From the cell containing the given text, extract its center point as (X, Y) coordinate. 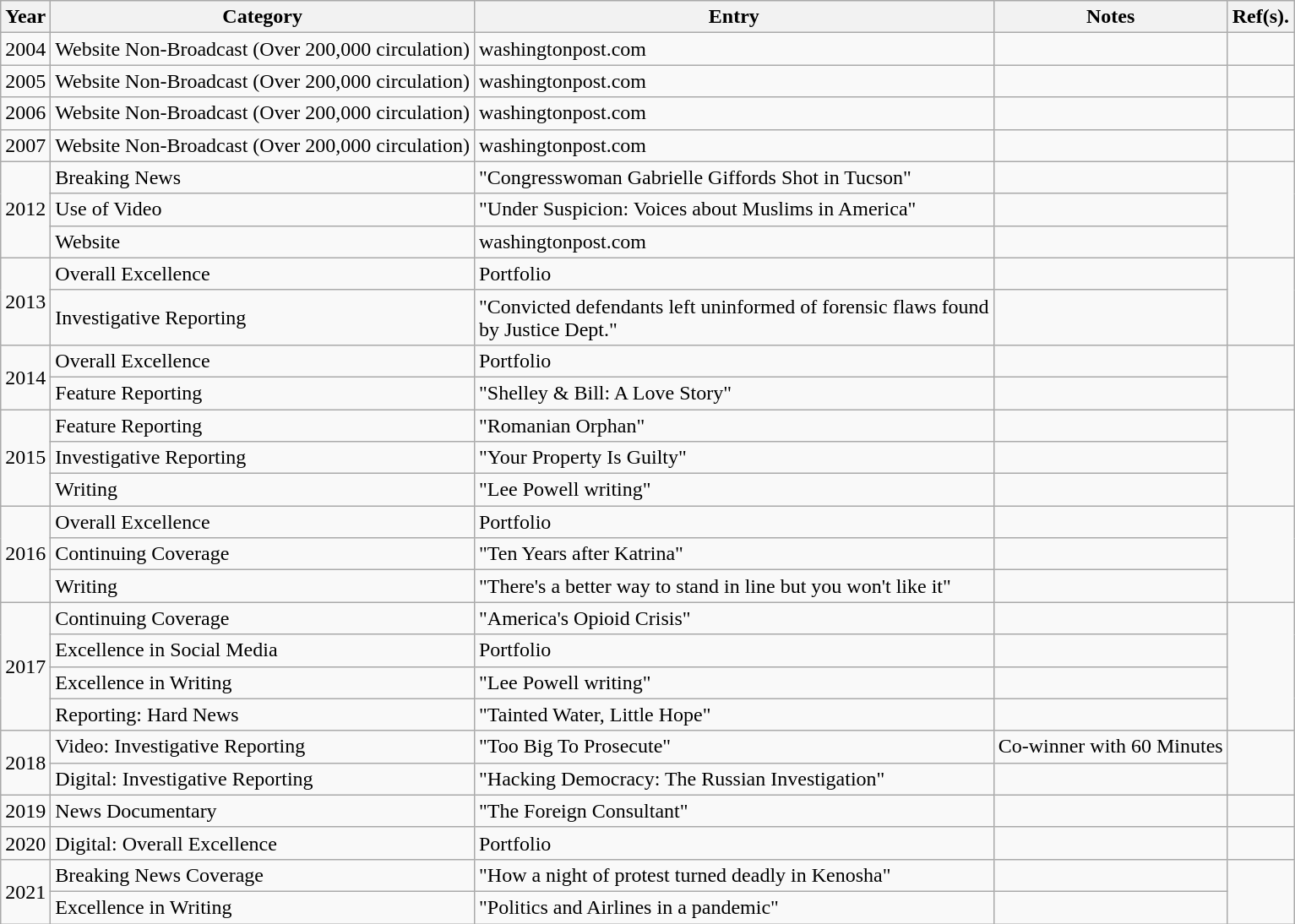
2020 (25, 843)
2007 (25, 145)
Reporting: Hard News (263, 715)
Ref(s). (1260, 17)
Co-winner with 60 Minutes (1110, 747)
"Too Big To Prosecute" (733, 747)
"Ten Years after Katrina" (733, 554)
2004 (25, 49)
Year (25, 17)
"Romanian Orphan" (733, 425)
2015 (25, 457)
2012 (25, 209)
Notes (1110, 17)
Use of Video (263, 209)
Breaking News Coverage (263, 875)
"How a night of protest turned deadly in Kenosha" (733, 875)
2017 (25, 666)
"Tainted Water, Little Hope" (733, 715)
2021 (25, 891)
"The Foreign Consultant" (733, 811)
2005 (25, 81)
Breaking News (263, 177)
"Convicted defendants left uninformed of forensic flaws foundby Justice Dept." (733, 318)
"There's a better way to stand in line but you won't like it" (733, 586)
Website (263, 242)
2013 (25, 301)
"America's Opioid Crisis" (733, 618)
"Under Suspicion: Voices about Muslims in America" (733, 209)
Video: Investigative Reporting (263, 747)
Category (263, 17)
Entry (733, 17)
Digital: Investigative Reporting (263, 779)
"Congresswoman Gabrielle Giffords Shot in Tucson" (733, 177)
"Your Property Is Guilty" (733, 458)
Excellence in Social Media (263, 650)
"Politics and Airlines in a pandemic" (733, 907)
"Hacking Democracy: The Russian Investigation" (733, 779)
2019 (25, 811)
2016 (25, 554)
2018 (25, 763)
2014 (25, 377)
News Documentary (263, 811)
"Shelley & Bill: A Love Story" (733, 393)
2006 (25, 113)
Digital: Overall Excellence (263, 843)
